Output the [X, Y] coordinate of the center of the cell containing the given text.  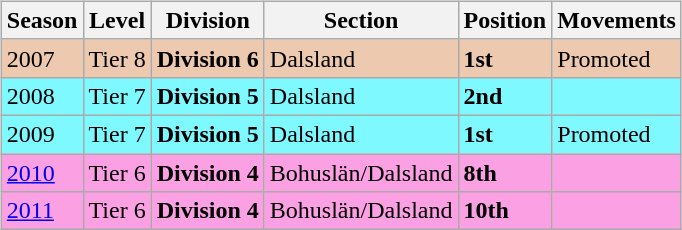
Movements [617, 20]
8th [505, 173]
10th [505, 211]
Division [208, 20]
2010 [42, 173]
2007 [42, 58]
2009 [42, 134]
Position [505, 20]
Division 6 [208, 58]
Season [42, 20]
Section [361, 20]
Level [117, 20]
2011 [42, 211]
2008 [42, 96]
2nd [505, 96]
Tier 8 [117, 58]
